Provide the (x, y) coordinate of the cell's center where the given text is located.  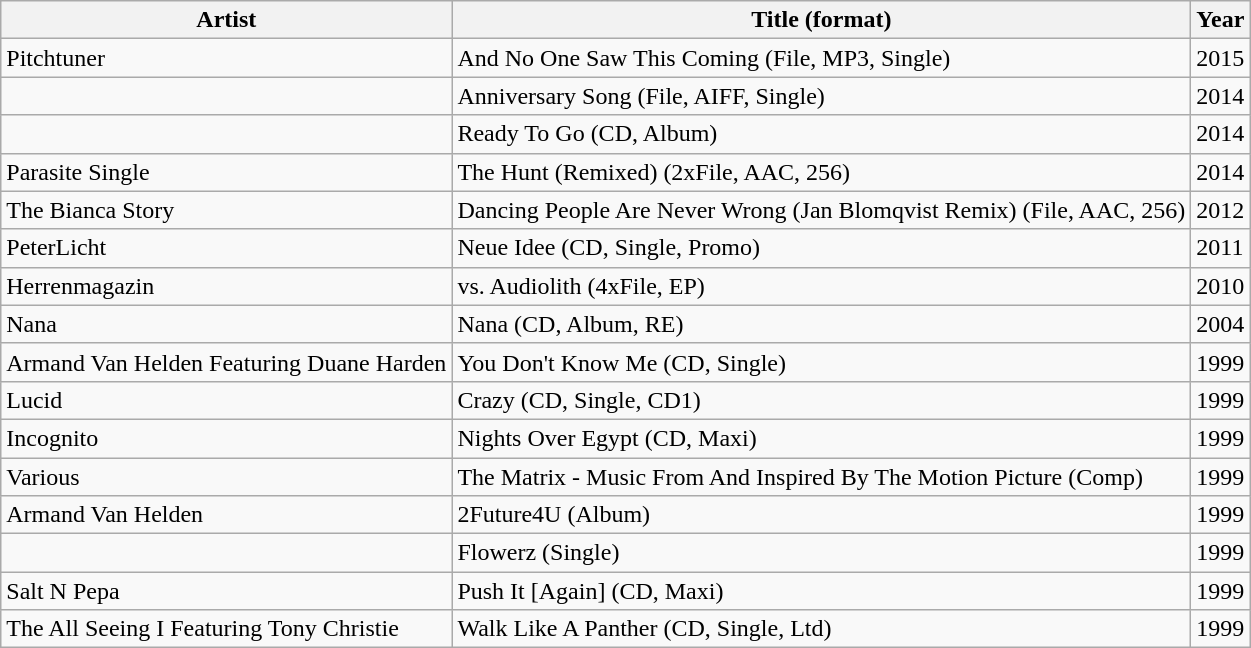
Push It [Again] (CD, Maxi) (822, 591)
The Matrix - Music From And Inspired By The Motion Picture (Comp) (822, 477)
2010 (1220, 286)
Pitchtuner (226, 58)
The All Seeing I Featuring Tony Christie (226, 629)
And No One Saw This Coming (File, MP3, Single) (822, 58)
vs. Audiolith (4xFile, EP) (822, 286)
Dancing People Are Never Wrong (Jan Blomqvist Remix) (File, AAC, 256) (822, 210)
Anniversary Song (File, AIFF, Single) (822, 96)
Flowerz (Single) (822, 553)
Nana (226, 324)
The Bianca Story (226, 210)
Armand Van Helden Featuring Duane Harden (226, 362)
2015 (1220, 58)
Various (226, 477)
Incognito (226, 438)
Salt N Pepa (226, 591)
Artist (226, 20)
Nana (CD, Album, RE) (822, 324)
Nights Over Egypt (CD, Maxi) (822, 438)
2Future4U (Album) (822, 515)
2011 (1220, 248)
Ready To Go (CD, Album) (822, 134)
Armand Van Helden (226, 515)
Title (format) (822, 20)
2004 (1220, 324)
You Don't Know Me (CD, Single) (822, 362)
2012 (1220, 210)
PeterLicht (226, 248)
Year (1220, 20)
Lucid (226, 400)
Crazy (CD, Single, CD1) (822, 400)
Herrenmagazin (226, 286)
Walk Like A Panther (CD, Single, Ltd) (822, 629)
The Hunt (Remixed) (2xFile, AAC, 256) (822, 172)
Neue Idee (CD, Single, Promo) (822, 248)
Parasite Single (226, 172)
